Extract the (X, Y) coordinate from the center of the cell holding the provided text.  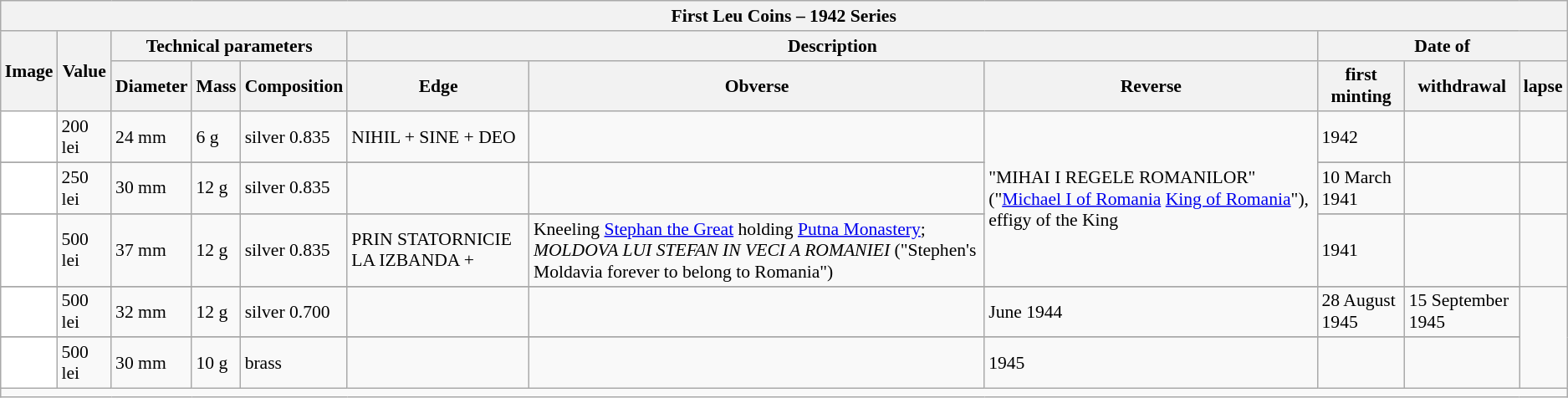
250 lei (84, 189)
Kneeling Stephan the Great holding Putna Monastery; MOLDOVA LUI STEFAN IN VECI A ROMANIEI ("Stephen's Moldavia forever to belong to Romania") (757, 251)
PRIN STATORNICIE LA IZBANDA + (438, 251)
Composition (294, 85)
Edge (438, 85)
Value (84, 72)
37 mm (151, 251)
first minting (1361, 85)
First Leu Coins – 1942 Series (784, 16)
Obverse (757, 85)
silver 0.700 (294, 311)
Date of (1443, 46)
1941 (1361, 251)
Technical parameters (229, 46)
24 mm (151, 137)
10 g (216, 363)
32 mm (151, 311)
Reverse (1151, 85)
28 August 1945 (1361, 311)
15 September 1945 (1462, 311)
6 g (216, 137)
"MIHAI I REGELE ROMANILOR" ("Michael I of Romania King of Romania"), effigy of the King (1151, 199)
Diameter (151, 85)
NIHIL + SINE + DEO (438, 137)
Image (29, 72)
Mass (216, 85)
June 1944 (1151, 311)
1942 (1361, 137)
brass (294, 363)
withdrawal (1462, 85)
10 March 1941 (1361, 189)
1945 (1151, 363)
lapse (1544, 85)
Description (832, 46)
200 lei (84, 137)
